Return the (x, y) coordinate for the center point of the cell that contains the specified text.  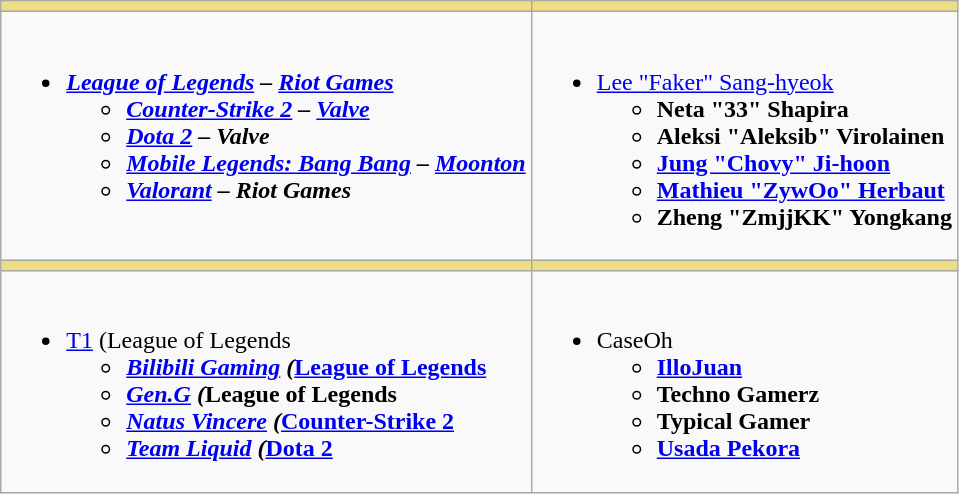
T1 (League of LegendsBilibili Gaming (League of LegendsGen.G (League of LegendsNatus Vincere (Counter-Strike 2Team Liquid (Dota 2 (266, 382)
Lee "Faker" Sang-hyeokNeta "33" ShapiraAleksi "Aleksib" VirolainenJung "Chovy" Ji-hoonMathieu "ZywOo" HerbautZheng "ZmjjKK" Yongkang (744, 136)
League of Legends – Riot GamesCounter-Strike 2 – ValveDota 2 – ValveMobile Legends: Bang Bang – MoontonValorant – Riot Games (266, 136)
CaseOhIlloJuanTechno GamerzTypical GamerUsada Pekora (744, 382)
